Find where the given text appears and provide that cell's center as [x, y] coordinate. 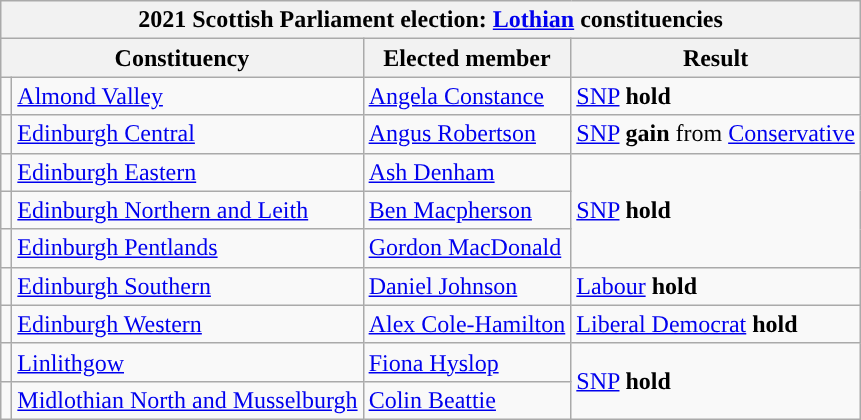
Fiona Hyslop [467, 362]
Ben Macpherson [467, 210]
Midlothian North and Musselburgh [188, 400]
Colin Beattie [467, 400]
Result [716, 58]
Constituency [182, 58]
Edinburgh Eastern [188, 172]
2021 Scottish Parliament election: Lothian constituencies [431, 20]
Almond Valley [188, 96]
Angela Constance [467, 96]
Edinburgh Southern [188, 286]
Edinburgh Central [188, 134]
Gordon MacDonald [467, 248]
Elected member [467, 58]
Edinburgh Western [188, 324]
Liberal Democrat hold [716, 324]
Edinburgh Pentlands [188, 248]
Edinburgh Northern and Leith [188, 210]
Linlithgow [188, 362]
SNP gain from Conservative [716, 134]
Ash Denham [467, 172]
Daniel Johnson [467, 286]
Angus Robertson [467, 134]
Labour hold [716, 286]
Alex Cole-Hamilton [467, 324]
